Pinpoint the cell where the given text exists, returning its [x, y] midpoint coordinate. 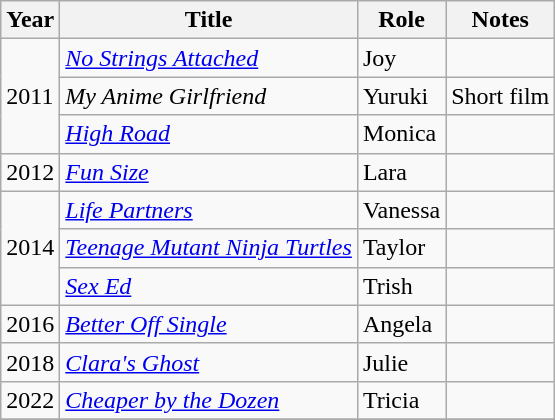
Lara [401, 172]
Year [30, 20]
Life Partners [209, 210]
2022 [30, 400]
Yuruki [401, 96]
Fun Size [209, 172]
Teenage Mutant Ninja Turtles [209, 248]
My Anime Girlfriend [209, 96]
Joy [401, 58]
Sex Ed [209, 286]
Notes [500, 20]
Clara's Ghost [209, 362]
2012 [30, 172]
Monica [401, 134]
Role [401, 20]
Angela [401, 324]
2016 [30, 324]
2014 [30, 248]
2018 [30, 362]
2011 [30, 96]
Taylor [401, 248]
High Road [209, 134]
Title [209, 20]
Short film [500, 96]
Cheaper by the Dozen [209, 400]
Trish [401, 286]
Vanessa [401, 210]
Tricia [401, 400]
No Strings Attached [209, 58]
Better Off Single [209, 324]
Julie [401, 362]
